Return the [X, Y] coordinate for the center point of the cell that contains the specified text.  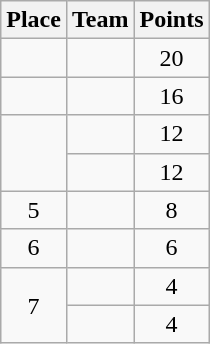
Team [100, 20]
7 [34, 305]
16 [172, 96]
Points [172, 20]
Place [34, 20]
8 [172, 210]
20 [172, 58]
5 [34, 210]
